For the text-containing cell, return its midpoint in [x, y] coordinate format. 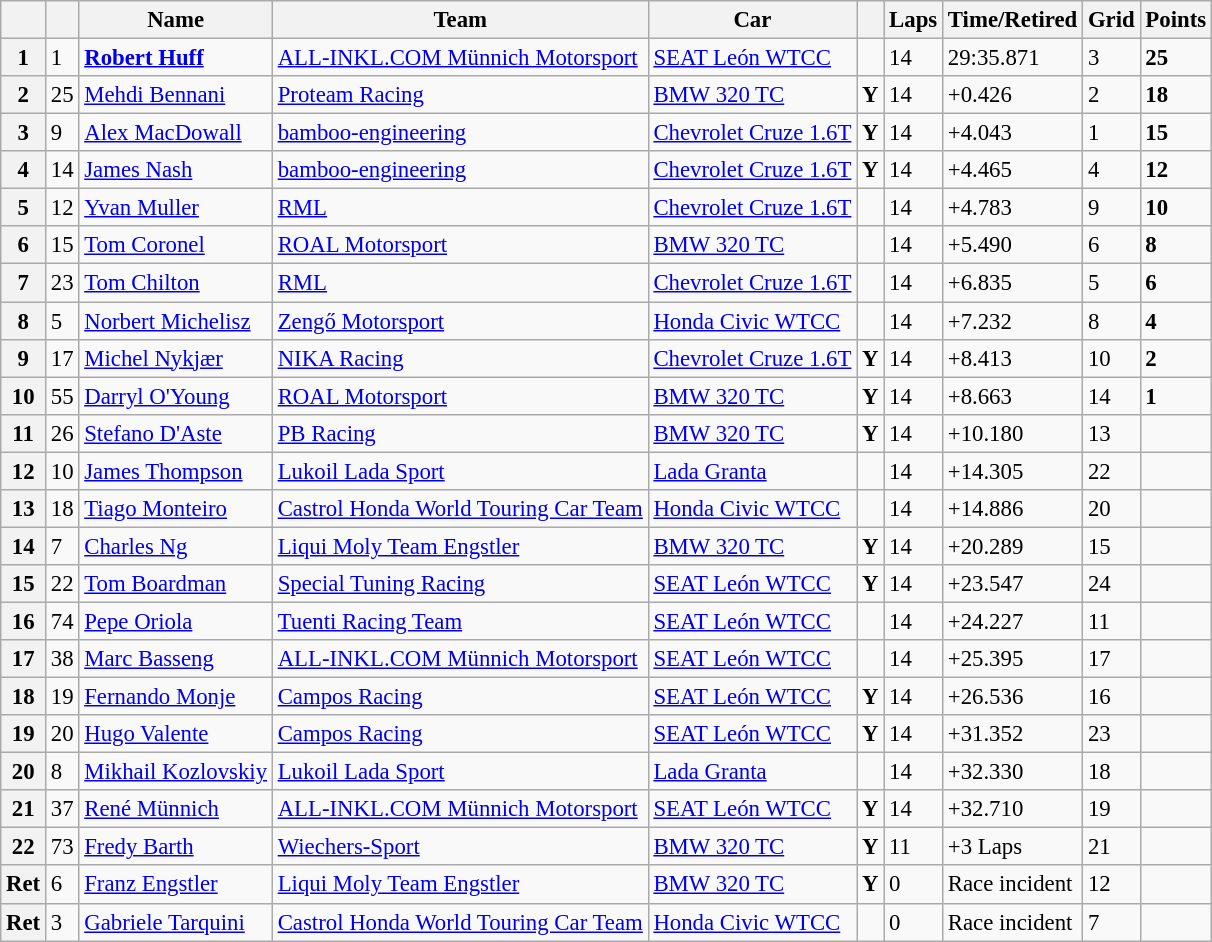
Mikhail Kozlovskiy [176, 772]
+14.305 [1012, 471]
Gabriele Tarquini [176, 922]
+8.663 [1012, 396]
38 [62, 659]
Tiago Monteiro [176, 509]
Tuenti Racing Team [460, 621]
+4.043 [1012, 133]
René Münnich [176, 809]
NIKA Racing [460, 358]
James Nash [176, 170]
Tom Coronel [176, 245]
Charles Ng [176, 546]
26 [62, 433]
Points [1176, 20]
Norbert Michelisz [176, 321]
55 [62, 396]
Robert Huff [176, 58]
Tom Boardman [176, 584]
Darryl O'Young [176, 396]
24 [1112, 584]
+32.330 [1012, 772]
+3 Laps [1012, 847]
Stefano D'Aste [176, 433]
Alex MacDowall [176, 133]
Laps [914, 20]
Grid [1112, 20]
+7.232 [1012, 321]
Mehdi Bennani [176, 95]
Zengő Motorsport [460, 321]
Time/Retired [1012, 20]
Team [460, 20]
+5.490 [1012, 245]
+4.783 [1012, 208]
37 [62, 809]
Hugo Valente [176, 734]
74 [62, 621]
Tom Chilton [176, 283]
+23.547 [1012, 584]
+14.886 [1012, 509]
Pepe Oriola [176, 621]
+0.426 [1012, 95]
Name [176, 20]
Proteam Racing [460, 95]
Michel Nykjær [176, 358]
+10.180 [1012, 433]
+32.710 [1012, 809]
Wiechers-Sport [460, 847]
Fredy Barth [176, 847]
+8.413 [1012, 358]
Franz Engstler [176, 885]
+31.352 [1012, 734]
29:35.871 [1012, 58]
+4.465 [1012, 170]
73 [62, 847]
+25.395 [1012, 659]
Yvan Muller [176, 208]
+24.227 [1012, 621]
Car [752, 20]
+6.835 [1012, 283]
Special Tuning Racing [460, 584]
+20.289 [1012, 546]
James Thompson [176, 471]
Fernando Monje [176, 697]
PB Racing [460, 433]
Marc Basseng [176, 659]
+26.536 [1012, 697]
